Extract the (x, y) coordinate from the center of the cell holding the provided text.  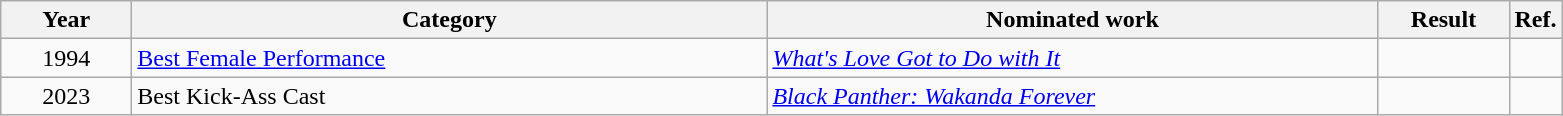
What's Love Got to Do with It (1072, 58)
Best Female Performance (450, 58)
Best Kick-Ass Cast (450, 96)
2023 (66, 96)
1994 (66, 58)
Year (66, 20)
Ref. (1536, 20)
Result (1444, 20)
Nominated work (1072, 20)
Category (450, 20)
Black Panther: Wakanda Forever (1072, 96)
